Scan for the cell matching the given text and deliver its (X, Y) coordinate at center. 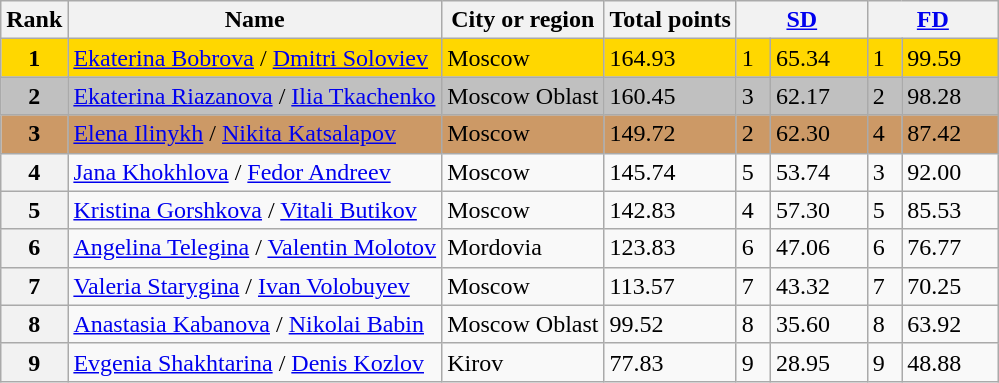
92.00 (950, 172)
98.28 (950, 96)
Ekaterina Riazanova / Ilia Tkachenko (255, 96)
145.74 (670, 172)
113.57 (670, 286)
142.83 (670, 210)
63.92 (950, 324)
43.32 (820, 286)
99.59 (950, 58)
53.74 (820, 172)
City or region (523, 20)
62.30 (820, 134)
Jana Khokhlova / Fedor Andreev (255, 172)
Valeria Starygina / Ivan Volobuyev (255, 286)
62.17 (820, 96)
Elena Ilinykh / Nikita Katsalapov (255, 134)
Total points (670, 20)
87.42 (950, 134)
35.60 (820, 324)
Evgenia Shakhtarina / Denis Kozlov (255, 362)
Mordovia (523, 248)
Kirov (523, 362)
Rank (34, 20)
77.83 (670, 362)
164.93 (670, 58)
160.45 (670, 96)
Ekaterina Bobrova / Dmitri Soloviev (255, 58)
Anastasia Kabanova / Nikolai Babin (255, 324)
SD (802, 20)
48.88 (950, 362)
FD (932, 20)
Angelina Telegina / Valentin Molotov (255, 248)
76.77 (950, 248)
47.06 (820, 248)
65.34 (820, 58)
57.30 (820, 210)
Kristina Gorshkova / Vitali Butikov (255, 210)
28.95 (820, 362)
123.83 (670, 248)
70.25 (950, 286)
149.72 (670, 134)
Name (255, 20)
85.53 (950, 210)
99.52 (670, 324)
